For the text-containing cell, return its midpoint in [x, y] coordinate format. 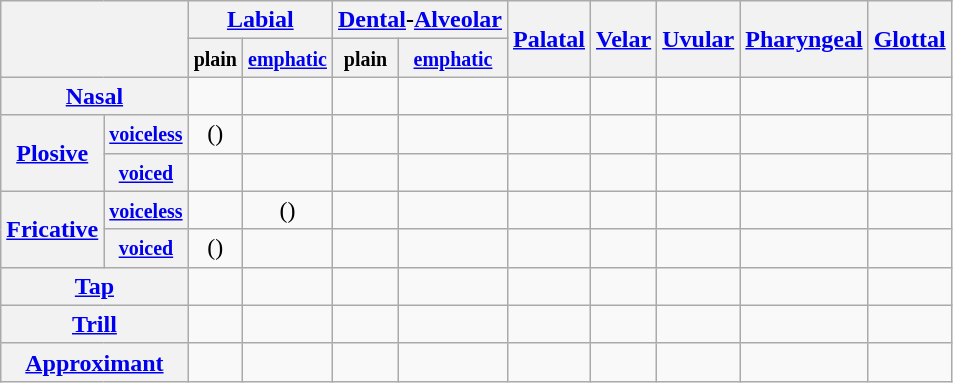
Uvular [698, 39]
Pharyngeal [804, 39]
Palatal [548, 39]
Labial [260, 20]
Trill [94, 324]
Velar [624, 39]
Dental-Alveolar [420, 20]
Tap [94, 286]
Plosive [52, 153]
Fricative [52, 229]
Nasal [94, 96]
Approximant [94, 362]
Glottal [910, 39]
